Detect which cell encompasses the target text, then output its [x, y] center coordinate. 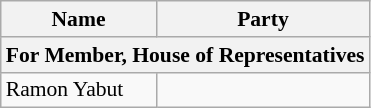
Party [262, 19]
Ramon Yabut [79, 90]
For Member, House of Representatives [186, 55]
Name [79, 19]
